Find where the given text appears and provide that cell's center as [X, Y] coordinate. 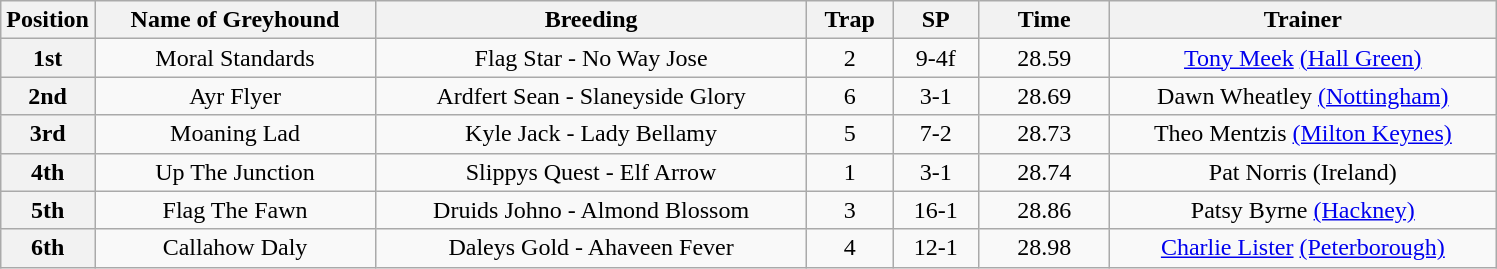
28.73 [1044, 134]
Slippys Quest - Elf Arrow [592, 172]
4 [850, 248]
Position [48, 20]
28.69 [1044, 96]
Trainer [1303, 20]
16-1 [936, 210]
Up The Junction [234, 172]
9-4f [936, 58]
28.98 [1044, 248]
Charlie Lister (Peterborough) [1303, 248]
3rd [48, 134]
Tony Meek (Hall Green) [1303, 58]
Trap [850, 20]
Moral Standards [234, 58]
Flag The Fawn [234, 210]
Ayr Flyer [234, 96]
5 [850, 134]
Dawn Wheatley (Nottingham) [1303, 96]
Time [1044, 20]
Moaning Lad [234, 134]
28.59 [1044, 58]
Kyle Jack - Lady Bellamy [592, 134]
6th [48, 248]
28.86 [1044, 210]
Patsy Byrne (Hackney) [1303, 210]
28.74 [1044, 172]
Daleys Gold - Ahaveen Fever [592, 248]
2 [850, 58]
5th [48, 210]
4th [48, 172]
3 [850, 210]
Callahow Daly [234, 248]
Druids Johno - Almond Blossom [592, 210]
Theo Mentzis (Milton Keynes) [1303, 134]
7-2 [936, 134]
Pat Norris (Ireland) [1303, 172]
SP [936, 20]
6 [850, 96]
1 [850, 172]
1st [48, 58]
Name of Greyhound [234, 20]
12-1 [936, 248]
Flag Star - No Way Jose [592, 58]
Breeding [592, 20]
2nd [48, 96]
Ardfert Sean - Slaneyside Glory [592, 96]
